Pinpoint the cell where the given text exists, returning its (X, Y) midpoint coordinate. 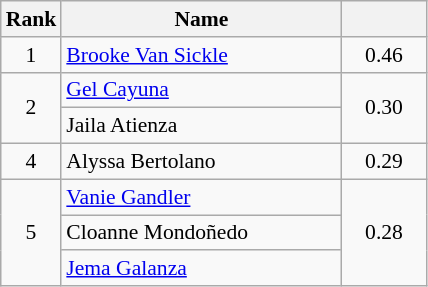
Cloanne Mondoñedo (201, 233)
Gel Cayuna (201, 90)
Jema Galanza (201, 269)
Brooke Van Sickle (201, 55)
Vanie Gandler (201, 197)
Rank (32, 19)
0.28 (384, 232)
5 (32, 232)
Jaila Atienza (201, 126)
0.46 (384, 55)
2 (32, 108)
Alyssa Bertolano (201, 162)
1 (32, 55)
0.29 (384, 162)
Name (201, 19)
4 (32, 162)
0.30 (384, 108)
